Capture the cell that displays the provided text and extract its [x, y] central coordinate. 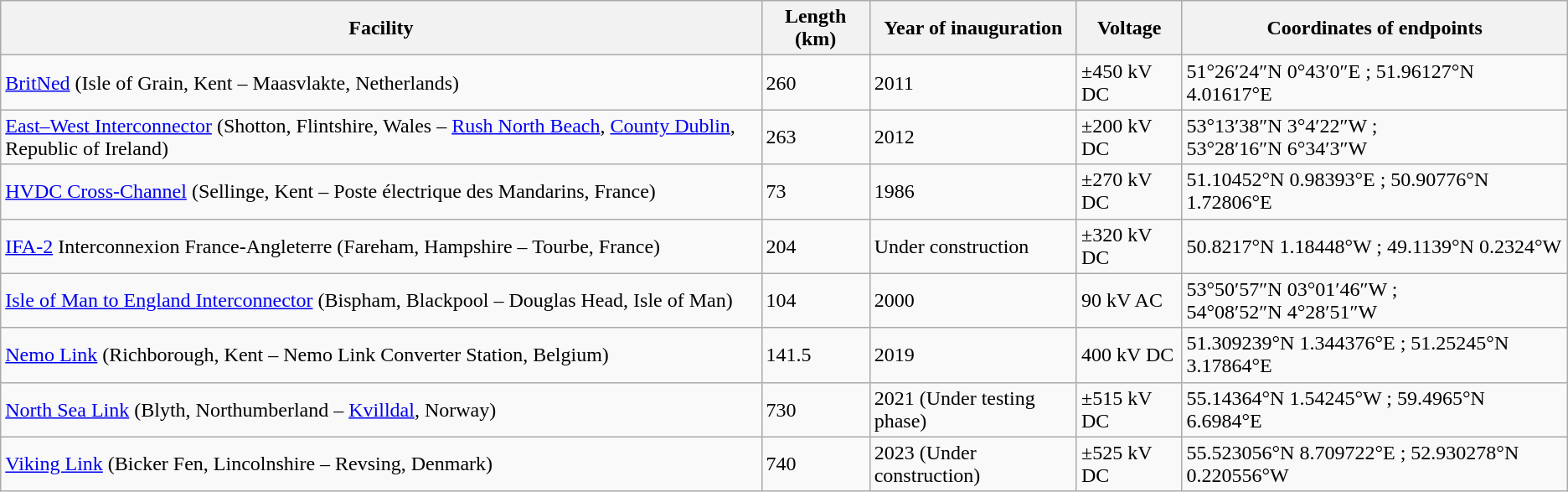
1986 [973, 191]
±450 kV DC [1129, 82]
BritNed (Isle of Grain, Kent – Maasvlakte, Netherlands) [381, 82]
Isle of Man to England Interconnector (Bispham, Blackpool – Douglas Head, Isle of Man) [381, 300]
±270 kV DC [1129, 191]
Voltage [1129, 28]
Viking Link (Bicker Fen, Lincolnshire – Revsing, Denmark) [381, 464]
2012 [973, 137]
Facility [381, 28]
55.14364°N 1.54245°W ; 59.4965°N 6.6984°E [1375, 409]
HVDC Cross-Channel (Sellinge, Kent – Poste électrique des Mandarins, France) [381, 191]
50.8217°N 1.18448°W ; 49.1139°N 0.2324°W [1375, 246]
55.523056°N 8.709722°E ; 52.930278°N 0.220556°W [1375, 464]
2021 (Under testing phase) [973, 409]
East–West Interconnector (Shotton, Flintshire, Wales – Rush North Beach, County Dublin, Republic of Ireland) [381, 137]
204 [816, 246]
740 [816, 464]
90 kV AC [1129, 300]
Coordinates of endpoints [1375, 28]
73 [816, 191]
±320 kV DC [1129, 246]
263 [816, 137]
±525 kV DC [1129, 464]
2000 [973, 300]
53°13′38″N 3°4′22″W ;53°28′16″N 6°34′3″W [1375, 137]
2019 [973, 355]
±200 kV DC [1129, 137]
Nemo Link (Richborough, Kent – Nemo Link Converter Station, Belgium) [381, 355]
141.5 [816, 355]
2011 [973, 82]
IFA-2 Interconnexion France-Angleterre (Fareham, Hampshire – Tourbe, France) [381, 246]
104 [816, 300]
Under construction [973, 246]
Year of inauguration [973, 28]
400 kV DC [1129, 355]
51.309239°N 1.344376°E ; 51.25245°N 3.17864°E [1375, 355]
51.10452°N 0.98393°E ; 50.90776°N 1.72806°E [1375, 191]
±515 kV DC [1129, 409]
730 [816, 409]
53°50′57″N 03°01′46″W ;54°08′52″N 4°28′51″W [1375, 300]
51°26′24″N 0°43′0″E ; 51.96127°N 4.01617°E [1375, 82]
2023 (Under construction) [973, 464]
North Sea Link (Blyth, Northumberland – Kvilldal, Norway) [381, 409]
260 [816, 82]
Length (km) [816, 28]
